Return [x, y] of the center of cell containing provided text 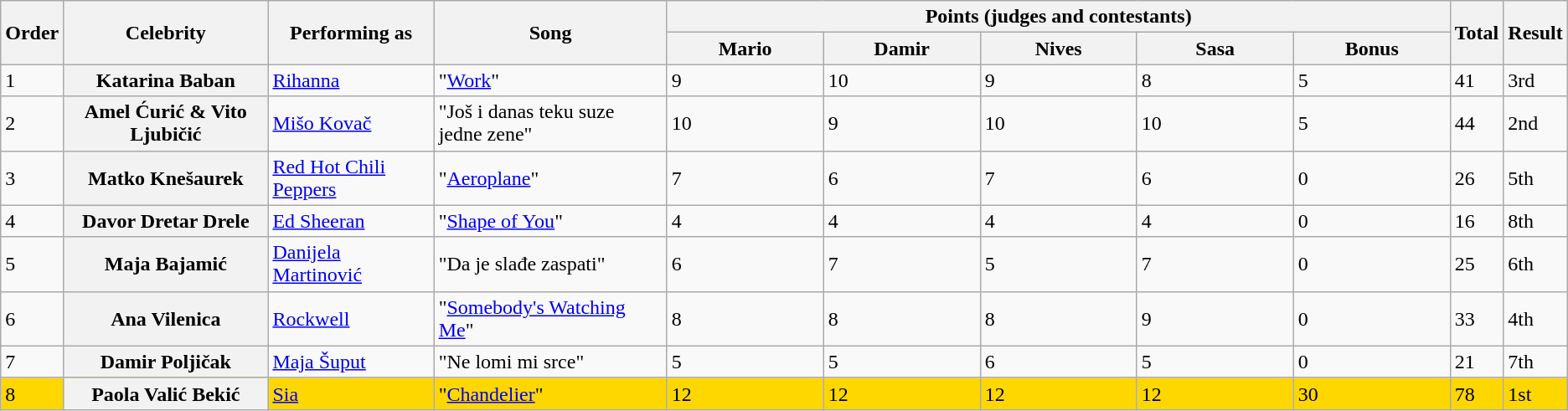
5th [1535, 177]
Song [550, 33]
78 [1477, 393]
"Da je slađe zaspati" [550, 265]
"Aeroplane" [550, 177]
16 [1477, 221]
44 [1477, 124]
Maja Šuput [351, 362]
Mario [745, 49]
Danijela Martinović [351, 265]
Matko Knešaurek [166, 177]
Order [32, 33]
Davor Dretar Drele [166, 221]
Red Hot Chili Peppers [351, 177]
1st [1535, 393]
Result [1535, 33]
Ed Sheeran [351, 221]
"Somebody's Watching Me" [550, 318]
7th [1535, 362]
Ana Vilenica [166, 318]
3rd [1535, 80]
Rihanna [351, 80]
Sasa [1215, 49]
8th [1535, 221]
30 [1372, 393]
Bonus [1372, 49]
33 [1477, 318]
6th [1535, 265]
Amel Ćurić & Vito Ljubičić [166, 124]
"Još i danas teku suze jedne zene" [550, 124]
Maja Bajamić [166, 265]
2nd [1535, 124]
1 [32, 80]
"Ne lomi mi srce" [550, 362]
26 [1477, 177]
25 [1477, 265]
"Shape of You" [550, 221]
21 [1477, 362]
"Chandelier" [550, 393]
Points (judges and contestants) [1059, 17]
41 [1477, 80]
Rockwell [351, 318]
Sia [351, 393]
"Work" [550, 80]
Paola Valić Bekić [166, 393]
2 [32, 124]
3 [32, 177]
Mišo Kovač [351, 124]
Performing as [351, 33]
Damir Poljičak [166, 362]
Celebrity [166, 33]
Total [1477, 33]
Nives [1059, 49]
Katarina Baban [166, 80]
4th [1535, 318]
Damir [901, 49]
